Provide the [x, y] coordinate of the cell's center where the given text is located.  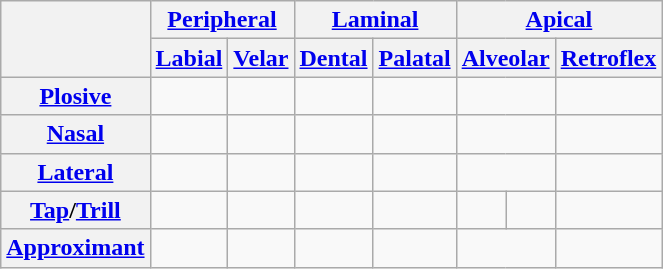
Apical [559, 20]
Nasal [76, 134]
Dental [334, 58]
Lateral [76, 172]
Peripheral [222, 20]
Laminal [375, 20]
Retroflex [608, 58]
Approximant [76, 248]
Plosive [76, 96]
Velar [261, 58]
Alveolar [506, 58]
Tap/Trill [76, 210]
Labial [189, 58]
Palatal [414, 58]
